Output the (X, Y) coordinate of the center of the cell containing the given text.  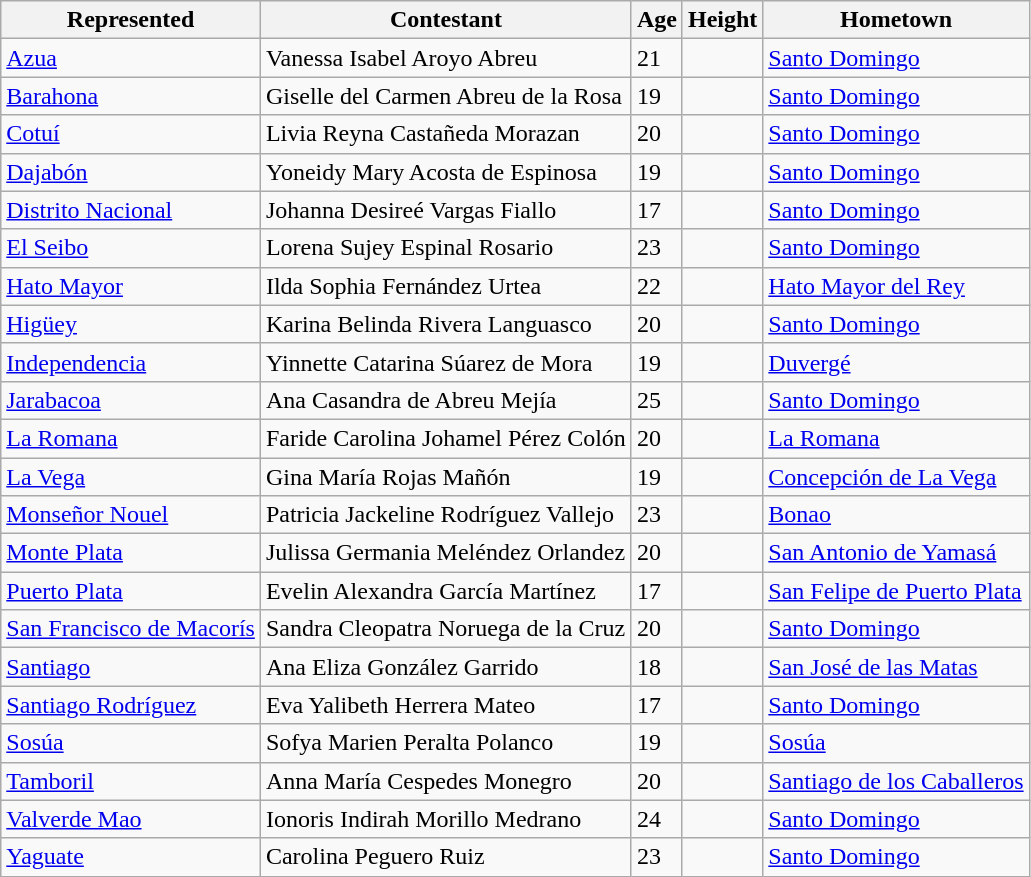
Hometown (896, 20)
Carolina Peguero Ruiz (446, 857)
Evelin Alexandra García Martínez (446, 591)
Vanessa Isabel Aroyo Abreu (446, 58)
Sofya Marien Peralta Polanco (446, 743)
24 (656, 819)
Barahona (131, 96)
Giselle del Carmen Abreu de la Rosa (446, 96)
Distrito Nacional (131, 210)
18 (656, 667)
Valverde Mao (131, 819)
Yaguate (131, 857)
Sandra Cleopatra Noruega de la Cruz (446, 629)
Ionoris Indirah Morillo Medrano (446, 819)
Puerto Plata (131, 591)
Lorena Sujey Espinal Rosario (446, 248)
Hato Mayor (131, 286)
San Antonio de Yamasá (896, 553)
Karina Belinda Rivera Languasco (446, 324)
Faride Carolina Johamel Pérez Colón (446, 438)
Ilda Sophia Fernández Urtea (446, 286)
Age (656, 20)
Ana Casandra de Abreu Mejía (446, 400)
Duvergé (896, 362)
22 (656, 286)
Julissa Germania Meléndez Orlandez (446, 553)
Monseñor Nouel (131, 515)
Yinnette Catarina Súarez de Mora (446, 362)
Eva Yalibeth Herrera Mateo (446, 705)
Patricia Jackeline Rodríguez Vallejo (446, 515)
Santiago Rodríguez (131, 705)
Gina María Rojas Mañón (446, 477)
La Vega (131, 477)
Higüey (131, 324)
Livia Reyna Castañeda Morazan (446, 134)
Hato Mayor del Rey (896, 286)
Contestant (446, 20)
Jarabacoa (131, 400)
Santiago de los Caballeros (896, 781)
Monte Plata (131, 553)
San José de las Matas (896, 667)
San Francisco de Macorís (131, 629)
Concepción de La Vega (896, 477)
Azua (131, 58)
Cotuí (131, 134)
San Felipe de Puerto Plata (896, 591)
Height (722, 20)
Santiago (131, 667)
Yoneidy Mary Acosta de Espinosa (446, 172)
Independencia (131, 362)
Anna María Cespedes Monegro (446, 781)
Represented (131, 20)
25 (656, 400)
Dajabón (131, 172)
Bonao (896, 515)
Tamboril (131, 781)
Johanna Desireé Vargas Fiallo (446, 210)
El Seibo (131, 248)
21 (656, 58)
Ana Eliza González Garrido (446, 667)
